Search for the cell housing the specified text and yield its [X, Y] center coordinate. 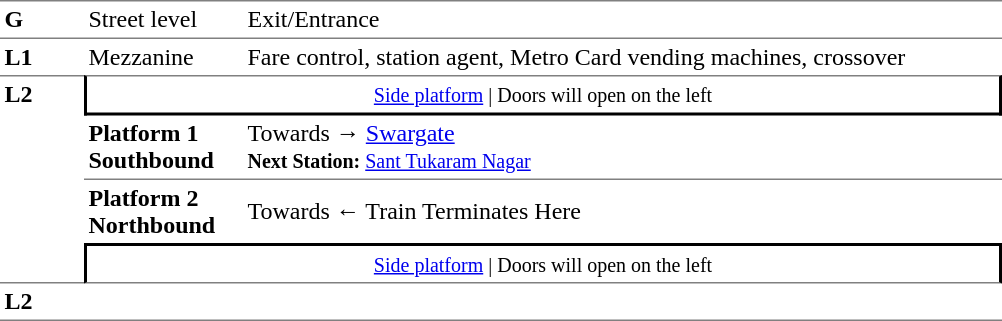
L2 [42, 179]
Platform 1Southbound [164, 148]
L1 [42, 57]
Fare control, station agent, Metro Card vending machines, crossover [622, 57]
Platform 2Northbound [164, 212]
Street level [164, 20]
Exit/Entrance [622, 20]
Towards ← Train Terminates Here [622, 212]
G [42, 20]
Towards → SwargateNext Station: Sant Tukaram Nagar [622, 148]
Mezzanine [164, 57]
